Determine the (x, y) coordinate at the center of the cell enclosing the given text.  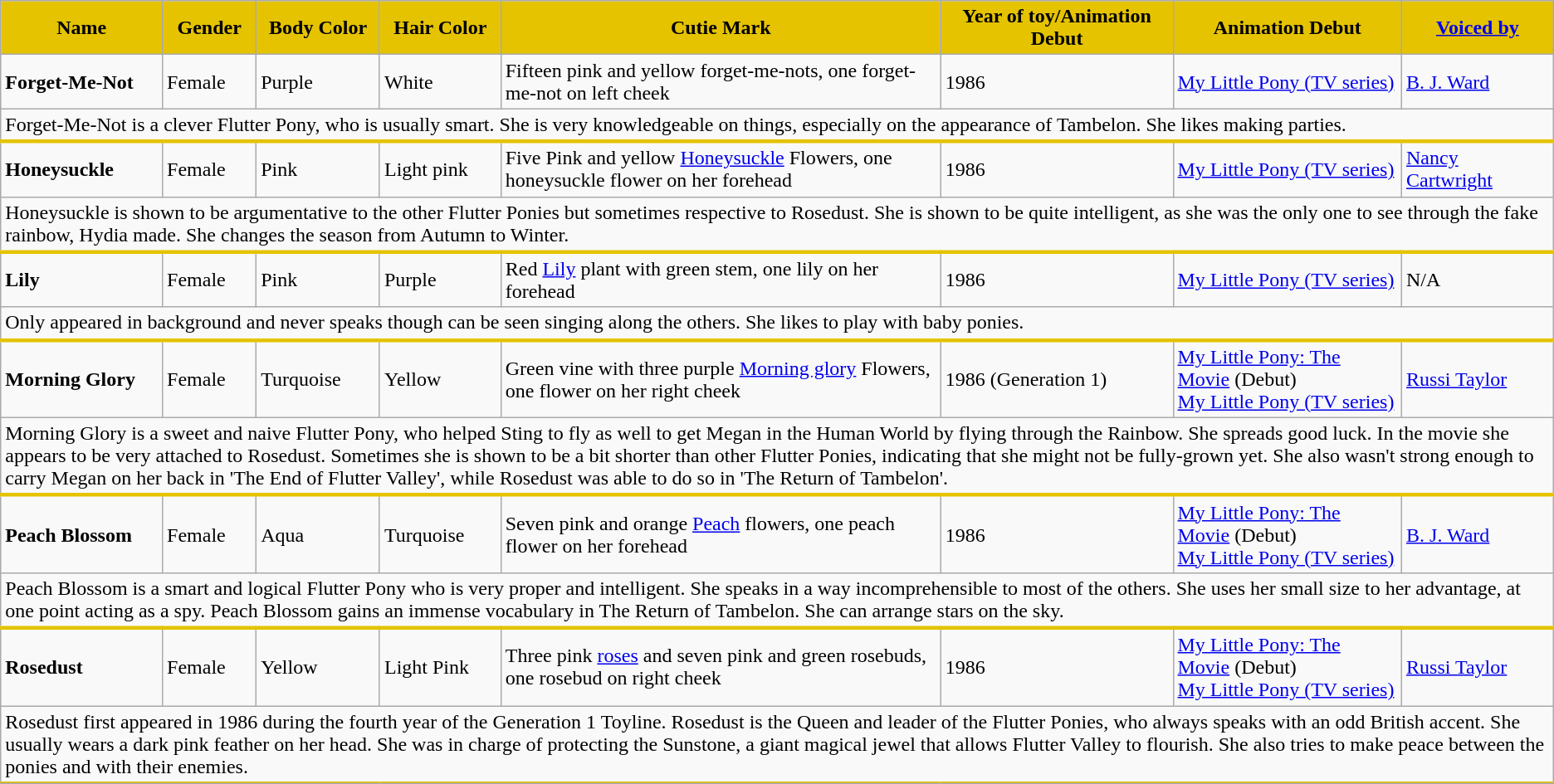
Red Lily plant with green stem, one lily on her forehead (721, 280)
Green vine with three purple Morning glory Flowers, one flower on her right cheek (721, 379)
Nancy Cartwright (1478, 169)
Rosedust (81, 667)
Name (81, 28)
1986 (Generation 1) (1057, 379)
Body Color (319, 28)
Aqua (319, 534)
Lily (81, 280)
Hair Color (440, 28)
Voiced by (1478, 28)
Gender (209, 28)
Honeysuckle (81, 169)
N/A (1478, 280)
Peach Blossom (81, 534)
Three pink roses and seven pink and green rosebuds, one rosebud on right cheek (721, 667)
Light Pink (440, 667)
Only appeared in background and never speaks though can be seen singing along the others. She likes to play with baby ponies. (777, 324)
Fifteen pink and yellow forget-me-nots, one forget-me-not on left cheek (721, 81)
Cutie Mark (721, 28)
Forget-Me-Not (81, 81)
Light pink (440, 169)
Seven pink and orange Peach flowers, one peach flower on her forehead (721, 534)
Animation Debut (1288, 28)
Five Pink and yellow Honeysuckle Flowers, one honeysuckle flower on her forehead (721, 169)
Morning Glory (81, 379)
Year of toy/Animation Debut (1057, 28)
White (440, 81)
